Find where the given text appears and provide that cell's center as [X, Y] coordinate. 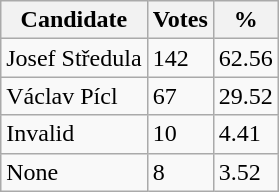
None [74, 172]
10 [180, 134]
Václav Pícl [74, 96]
29.52 [246, 96]
62.56 [246, 58]
Invalid [74, 134]
4.41 [246, 134]
Candidate [74, 20]
142 [180, 58]
% [246, 20]
Josef Středula [74, 58]
8 [180, 172]
Votes [180, 20]
67 [180, 96]
3.52 [246, 172]
